Search for the cell housing the specified text and yield its [X, Y] center coordinate. 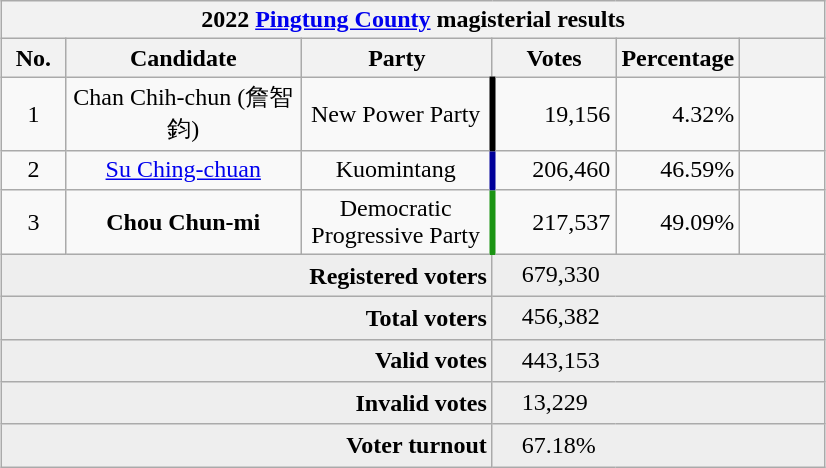
Chou Chun-mi [183, 222]
4.32% [678, 114]
Invalid votes [248, 404]
456,382 [658, 318]
3 [34, 222]
Chan Chih-chun (詹智鈞) [183, 114]
1 [34, 114]
No. [34, 58]
Su Ching-chuan [183, 170]
Total voters [248, 318]
46.59% [678, 170]
Candidate [183, 58]
Valid votes [248, 360]
443,153 [658, 360]
206,460 [554, 170]
Percentage [678, 58]
Party [396, 58]
2022 Pingtung County magisterial results [414, 20]
13,229 [658, 404]
New Power Party [396, 114]
19,156 [554, 114]
Votes [554, 58]
Voter turnout [248, 446]
67.18% [658, 446]
Kuomintang [396, 170]
217,537 [554, 222]
2 [34, 170]
49.09% [678, 222]
Registered voters [248, 276]
679,330 [658, 276]
Democratic Progressive Party [396, 222]
